From the cell containing the given text, extract its center point as [X, Y] coordinate. 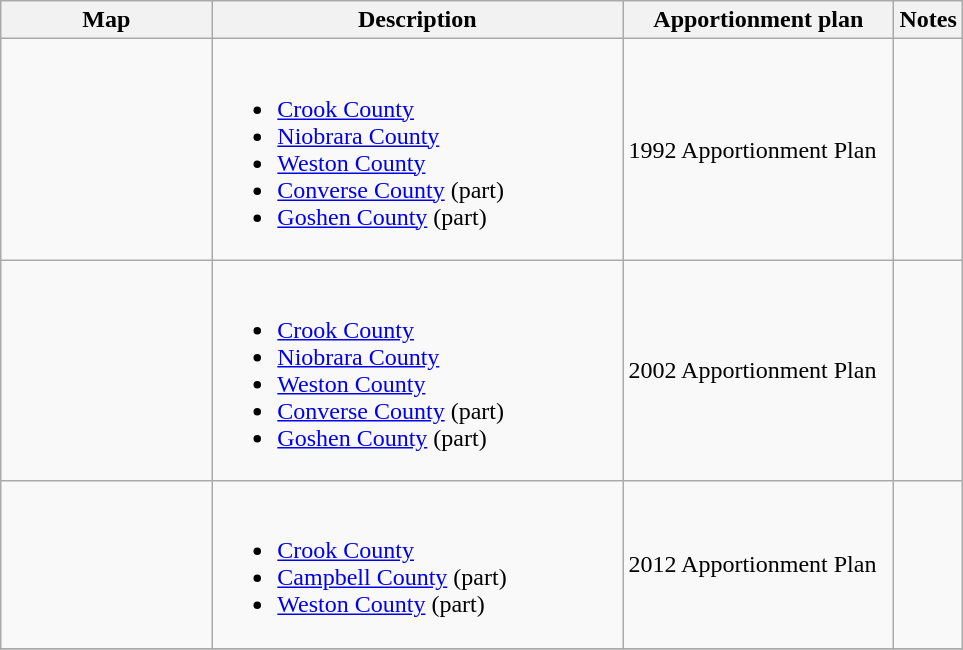
2012 Apportionment Plan [758, 564]
Crook CountyCampbell County (part)Weston County (part) [418, 564]
Description [418, 20]
Notes [928, 20]
Map [106, 20]
1992 Apportionment Plan [758, 150]
2002 Apportionment Plan [758, 370]
Apportionment plan [758, 20]
